From the cell containing the given text, extract its center point as (x, y) coordinate. 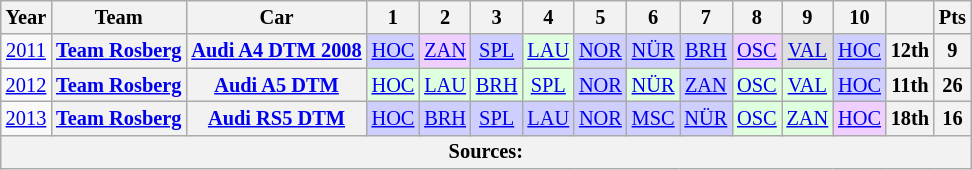
26 (952, 85)
5 (600, 17)
2 (445, 17)
Audi RS5 DTM (276, 118)
Audi A5 DTM (276, 85)
2012 (26, 85)
12th (910, 51)
Year (26, 17)
18th (910, 118)
1 (394, 17)
4 (548, 17)
Team (118, 17)
10 (860, 17)
2013 (26, 118)
Audi A4 DTM 2008 (276, 51)
Sources: (486, 152)
3 (497, 17)
Car (276, 17)
Pts (952, 17)
7 (706, 17)
2011 (26, 51)
6 (654, 17)
8 (756, 17)
16 (952, 118)
MSC (654, 118)
11th (910, 85)
